Provide the [x, y] coordinate of the cell's center where the given text is located.  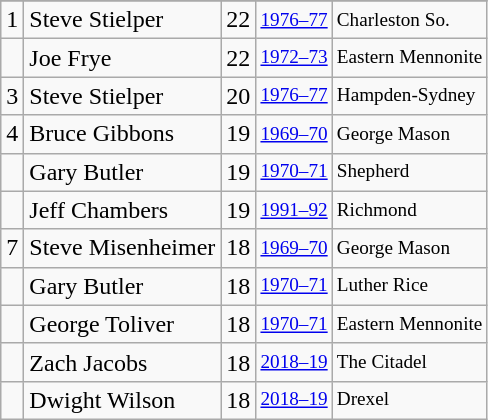
Hampden-Sydney [410, 96]
1972–73 [294, 58]
3 [12, 96]
Luther Rice [410, 286]
Steve Misenheimer [122, 248]
The Citadel [410, 362]
Drexel [410, 400]
Dwight Wilson [122, 400]
7 [12, 248]
4 [12, 134]
Joe Frye [122, 58]
Zach Jacobs [122, 362]
Richmond [410, 210]
20 [238, 96]
George Toliver [122, 324]
1 [12, 20]
Bruce Gibbons [122, 134]
1991–92 [294, 210]
Shepherd [410, 172]
Jeff Chambers [122, 210]
Charleston So. [410, 20]
